Output the (x, y) coordinate of the center of the cell containing the given text.  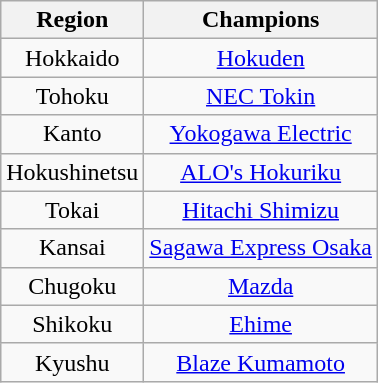
Kyushu (72, 362)
Tohoku (72, 96)
ALO's Hokuriku (261, 172)
Chugoku (72, 286)
Shikoku (72, 324)
Yokogawa Electric (261, 134)
NEC Tokin (261, 96)
Hitachi Shimizu (261, 210)
Ehime (261, 324)
Region (72, 20)
Blaze Kumamoto (261, 362)
Kansai (72, 248)
Hokushinetsu (72, 172)
Hokuden (261, 58)
Hokkaido (72, 58)
Sagawa Express Osaka (261, 248)
Tokai (72, 210)
Kanto (72, 134)
Mazda (261, 286)
Champions (261, 20)
